From the cell containing the given text, extract its center point as [x, y] coordinate. 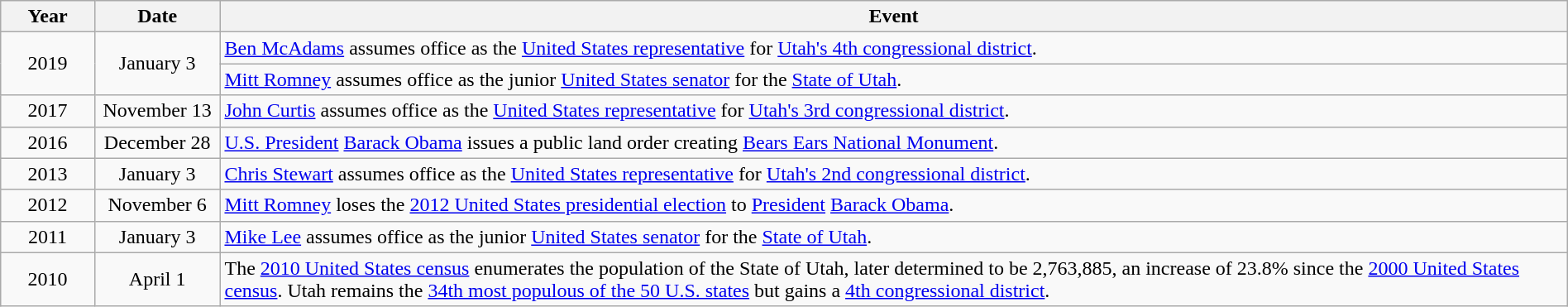
Date [157, 17]
Mitt Romney loses the 2012 United States presidential election to President Barack Obama. [893, 205]
Mitt Romney assumes office as the junior United States senator for the State of Utah. [893, 79]
2019 [48, 64]
November 6 [157, 205]
Ben McAdams assumes office as the United States representative for Utah's 4th congressional district. [893, 48]
Mike Lee assumes office as the junior United States senator for the State of Utah. [893, 237]
November 13 [157, 111]
2017 [48, 111]
Year [48, 17]
John Curtis assumes office as the United States representative for Utah's 3rd congressional district. [893, 111]
December 28 [157, 142]
2011 [48, 237]
2016 [48, 142]
2012 [48, 205]
April 1 [157, 280]
2010 [48, 280]
Chris Stewart assumes office as the United States representative for Utah's 2nd congressional district. [893, 174]
U.S. President Barack Obama issues a public land order creating Bears Ears National Monument. [893, 142]
Event [893, 17]
2013 [48, 174]
